Provide the [X, Y] coordinate of the cell's center where the given text is located.  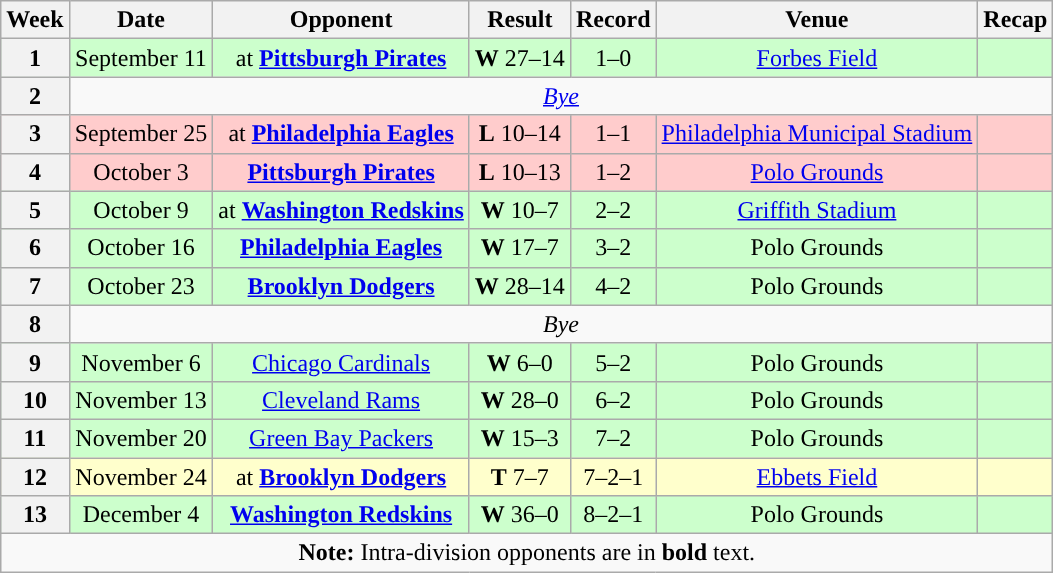
Ebbets Field [817, 477]
Record [613, 20]
Washington Redskins [341, 515]
6 [35, 248]
8 [35, 324]
Green Bay Packers [341, 438]
5 [35, 210]
W 10–7 [520, 210]
6–2 [613, 400]
W 6–0 [520, 362]
Chicago Cardinals [341, 362]
W 27–14 [520, 58]
7–2 [613, 438]
at Pittsburgh Pirates [341, 58]
L 10–13 [520, 172]
at Philadelphia Eagles [341, 134]
October 3 [141, 172]
W 15–3 [520, 438]
November 20 [141, 438]
at Brooklyn Dodgers [341, 477]
Griffith Stadium [817, 210]
10 [35, 400]
November 6 [141, 362]
November 13 [141, 400]
1–2 [613, 172]
2–2 [613, 210]
4 [35, 172]
T 7–7 [520, 477]
W 28–14 [520, 286]
W 17–7 [520, 248]
at Washington Redskins [341, 210]
October 23 [141, 286]
12 [35, 477]
Week [35, 20]
4–2 [613, 286]
1 [35, 58]
Philadelphia Municipal Stadium [817, 134]
W 36–0 [520, 515]
Venue [817, 20]
7 [35, 286]
Note: Intra-division opponents are in bold text. [527, 553]
7–2–1 [613, 477]
13 [35, 515]
September 25 [141, 134]
Cleveland Rams [341, 400]
9 [35, 362]
3 [35, 134]
1–1 [613, 134]
October 9 [141, 210]
December 4 [141, 515]
2 [35, 96]
November 24 [141, 477]
Philadelphia Eagles [341, 248]
5–2 [613, 362]
W 28–0 [520, 400]
L 10–14 [520, 134]
1–0 [613, 58]
Pittsburgh Pirates [341, 172]
Brooklyn Dodgers [341, 286]
Forbes Field [817, 58]
Date [141, 20]
11 [35, 438]
8–2–1 [613, 515]
October 16 [141, 248]
3–2 [613, 248]
September 11 [141, 58]
Result [520, 20]
Opponent [341, 20]
Recap [1016, 20]
